For the text-containing cell, return its midpoint in (x, y) coordinate format. 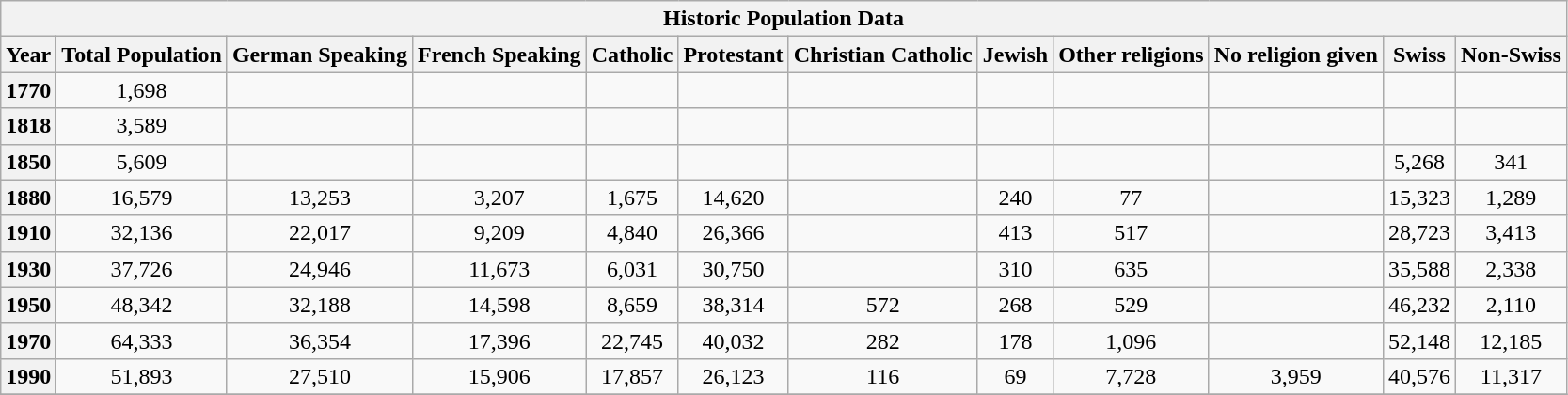
22,017 (320, 233)
1,675 (632, 197)
1770 (28, 90)
German Speaking (320, 55)
282 (882, 340)
Swiss (1418, 55)
Jewish (1015, 55)
51,893 (142, 376)
1970 (28, 340)
Protestant (734, 55)
3,589 (142, 126)
40,576 (1418, 376)
3,413 (1511, 233)
48,342 (142, 305)
27,510 (320, 376)
Christian Catholic (882, 55)
2,110 (1511, 305)
1910 (28, 233)
240 (1015, 197)
413 (1015, 233)
13,253 (320, 197)
1,096 (1132, 340)
1818 (28, 126)
30,750 (734, 269)
32,136 (142, 233)
69 (1015, 376)
1950 (28, 305)
40,032 (734, 340)
635 (1132, 269)
11,673 (499, 269)
178 (1015, 340)
37,726 (142, 269)
3,207 (499, 197)
8,659 (632, 305)
Non-Swiss (1511, 55)
26,123 (734, 376)
77 (1132, 197)
Total Population (142, 55)
7,728 (1132, 376)
572 (882, 305)
28,723 (1418, 233)
17,857 (632, 376)
517 (1132, 233)
35,588 (1418, 269)
3,959 (1296, 376)
1990 (28, 376)
14,620 (734, 197)
17,396 (499, 340)
9,209 (499, 233)
341 (1511, 162)
1930 (28, 269)
5,609 (142, 162)
310 (1015, 269)
64,333 (142, 340)
1880 (28, 197)
12,185 (1511, 340)
15,906 (499, 376)
116 (882, 376)
1,289 (1511, 197)
26,366 (734, 233)
Year (28, 55)
38,314 (734, 305)
1850 (28, 162)
14,598 (499, 305)
Other religions (1132, 55)
11,317 (1511, 376)
2,338 (1511, 269)
6,031 (632, 269)
5,268 (1418, 162)
16,579 (142, 197)
4,840 (632, 233)
32,188 (320, 305)
1,698 (142, 90)
Catholic (632, 55)
268 (1015, 305)
French Speaking (499, 55)
Historic Population Data (784, 19)
529 (1132, 305)
46,232 (1418, 305)
22,745 (632, 340)
No religion given (1296, 55)
24,946 (320, 269)
36,354 (320, 340)
15,323 (1418, 197)
52,148 (1418, 340)
